Extract the [X, Y] coordinate from the center of the cell holding the provided text.  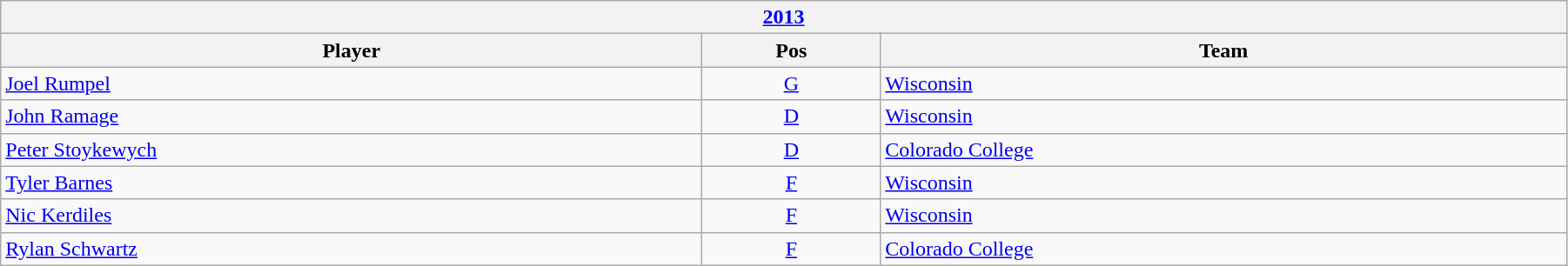
2013 [784, 17]
G [792, 83]
Team [1223, 50]
Peter Stoykewych [352, 150]
John Ramage [352, 116]
Joel Rumpel [352, 83]
Player [352, 50]
Nic Kerdiles [352, 216]
Pos [792, 50]
Tyler Barnes [352, 183]
Rylan Schwartz [352, 249]
